Capture the cell that displays the provided text and extract its (x, y) central coordinate. 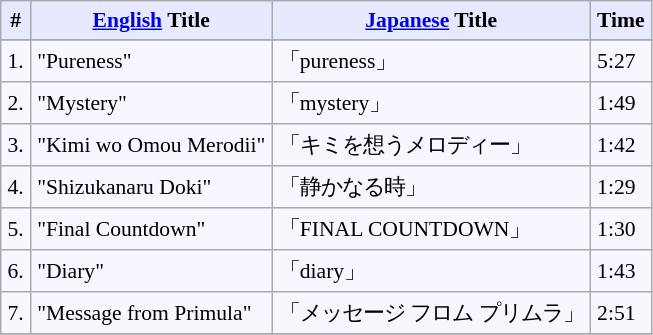
1:42 (620, 145)
"Kimi wo Omou Merodii" (151, 145)
Japanese Title (431, 20)
「mystery」 (431, 103)
English Title (151, 20)
1. (16, 61)
「pureness」 (431, 61)
7. (16, 313)
1:43 (620, 271)
"Pureness" (151, 61)
"Shizukanaru Doki" (151, 187)
1:29 (620, 187)
3. (16, 145)
5. (16, 229)
6. (16, 271)
2:51 (620, 313)
"Diary" (151, 271)
# (16, 20)
「静かなる時」 (431, 187)
1:49 (620, 103)
"Final Countdown" (151, 229)
"Message from Primula" (151, 313)
4. (16, 187)
Time (620, 20)
1:30 (620, 229)
「diary」 (431, 271)
5:27 (620, 61)
「キミを想うメロディー」 (431, 145)
「メッセージ フロム プリムラ」 (431, 313)
"Mystery" (151, 103)
「FINAL COUNTDOWN」 (431, 229)
2. (16, 103)
